Capture the cell that displays the provided text and extract its [x, y] central coordinate. 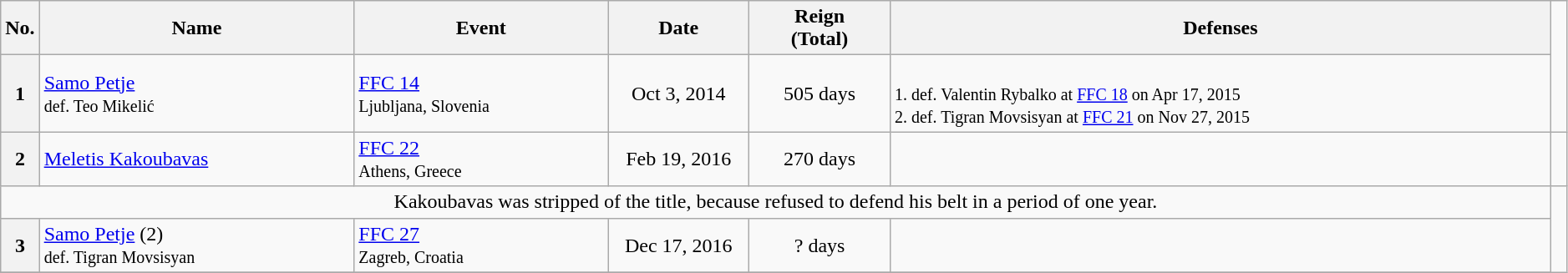
1. def. Valentin Rybalko at FFC 18 on Apr 17, 2015 2. def. Tigran Movsisyan at FFC 21 on Nov 27, 2015 [1220, 94]
Date [678, 28]
270 days [820, 159]
? days [820, 245]
Defenses [1220, 28]
Event [481, 28]
Samo Petje (2) def. Tigran Movsisyan [197, 245]
Feb 19, 2016 [678, 159]
Oct 3, 2014 [678, 94]
Dec 17, 2016 [678, 245]
3 [20, 245]
Samo Petjedef. Teo Mikelić [197, 94]
No. [20, 28]
FFC 14Ljubljana, Slovenia [481, 94]
FFC 27Zagreb, Croatia [481, 245]
505 days [820, 94]
Reign(Total) [820, 28]
Name [197, 28]
FFC 22Athens, Greece [481, 159]
Meletis Kakoubavas [197, 159]
Kakoubavas was stripped of the title, because refused to defend his belt in a period of one year. [775, 202]
2 [20, 159]
1 [20, 94]
